Search for the cell housing the specified text and yield its (x, y) center coordinate. 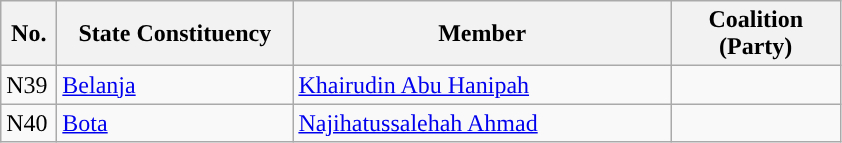
Khairudin Abu Hanipah (482, 85)
Coalition (Party) (756, 34)
Najihatussalehah Ahmad (482, 123)
Bota (175, 123)
N40 (29, 123)
Member (482, 34)
N39 (29, 85)
No. (29, 34)
State Constituency (175, 34)
Belanja (175, 85)
